Extract the (x, y) coordinate from the center of the cell holding the provided text.  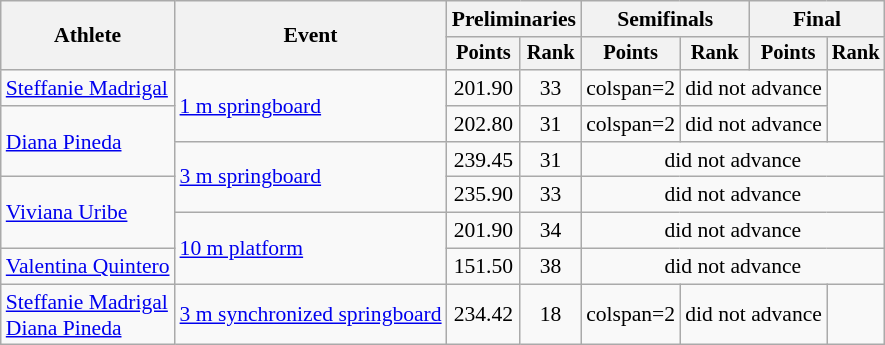
Valentina Quintero (88, 267)
Event (311, 36)
Final (816, 19)
1 m springboard (311, 106)
239.45 (484, 160)
34 (550, 231)
38 (550, 267)
Steffanie Madrigal (88, 88)
235.90 (484, 195)
Athlete (88, 36)
Semifinals (665, 19)
Steffanie MadrigalDiana Pineda (88, 314)
18 (550, 314)
10 m platform (311, 248)
Viviana Uribe (88, 212)
Preliminaries (514, 19)
3 m synchronized springboard (311, 314)
234.42 (484, 314)
202.80 (484, 124)
151.50 (484, 267)
Diana Pineda (88, 142)
3 m springboard (311, 178)
